Output the (X, Y) coordinate of the center of the cell containing the given text.  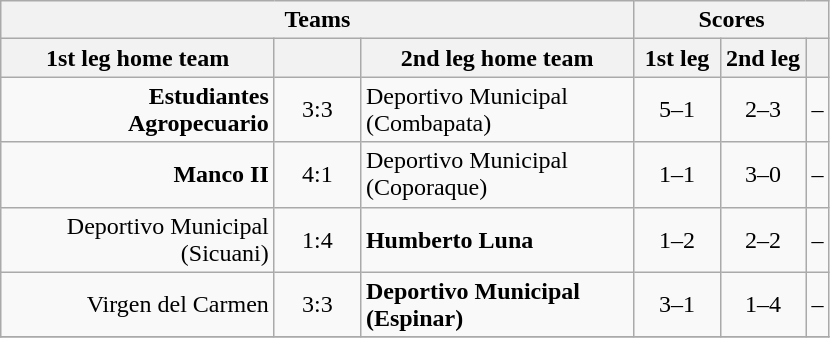
1–2 (677, 240)
1:4 (317, 240)
1–1 (677, 174)
5–1 (677, 110)
Deportivo Municipal (Sicuani) (138, 240)
4:1 (317, 174)
2–2 (763, 240)
1st leg (677, 58)
Teams (318, 20)
Deportivo Municipal (Combapata) (497, 110)
3–0 (763, 174)
Estudiantes Agropecuario (138, 110)
3–1 (677, 304)
Scores (732, 20)
Virgen del Carmen (138, 304)
Humberto Luna (497, 240)
Deportivo Municipal (Espinar) (497, 304)
Deportivo Municipal (Coporaque) (497, 174)
1st leg home team (138, 58)
2nd leg (763, 58)
2–3 (763, 110)
2nd leg home team (497, 58)
1–4 (763, 304)
Manco II (138, 174)
